Identify which cell holds the provided text, then report its (X, Y) central coordinate. 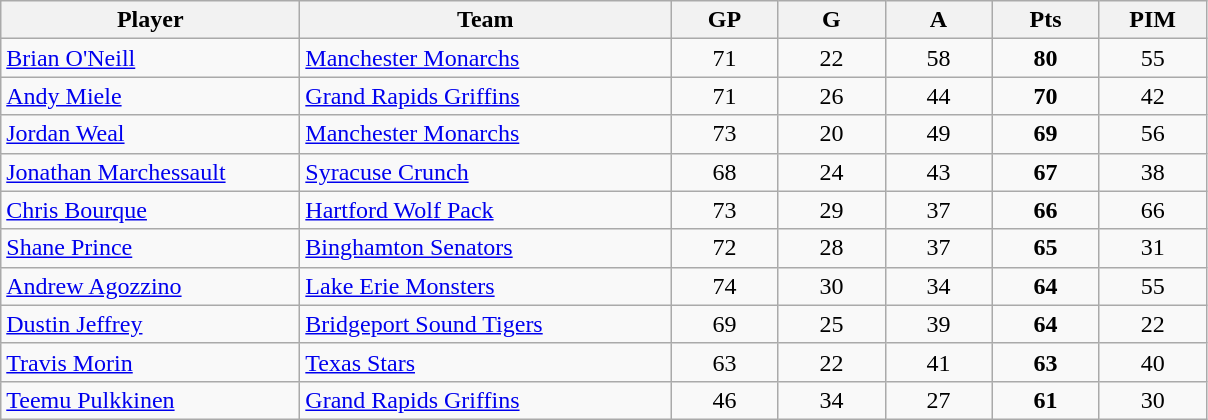
80 (1046, 58)
28 (832, 248)
Pts (1046, 20)
Andy Miele (150, 96)
Jordan Weal (150, 134)
70 (1046, 96)
Player (150, 20)
31 (1152, 248)
58 (938, 58)
Team (486, 20)
Syracuse Crunch (486, 172)
68 (724, 172)
27 (938, 400)
Chris Bourque (150, 210)
Binghamton Senators (486, 248)
44 (938, 96)
24 (832, 172)
38 (1152, 172)
Andrew Agozzino (150, 286)
Dustin Jeffrey (150, 324)
26 (832, 96)
25 (832, 324)
72 (724, 248)
Travis Morin (150, 362)
Brian O'Neill (150, 58)
Jonathan Marchessault (150, 172)
42 (1152, 96)
61 (1046, 400)
43 (938, 172)
G (832, 20)
Teemu Pulkkinen (150, 400)
Lake Erie Monsters (486, 286)
Texas Stars (486, 362)
56 (1152, 134)
46 (724, 400)
67 (1046, 172)
74 (724, 286)
20 (832, 134)
Bridgeport Sound Tigers (486, 324)
PIM (1152, 20)
GP (724, 20)
65 (1046, 248)
49 (938, 134)
29 (832, 210)
Hartford Wolf Pack (486, 210)
Shane Prince (150, 248)
39 (938, 324)
A (938, 20)
41 (938, 362)
40 (1152, 362)
